Determine the [X, Y] coordinate at the center of the cell enclosing the given text.  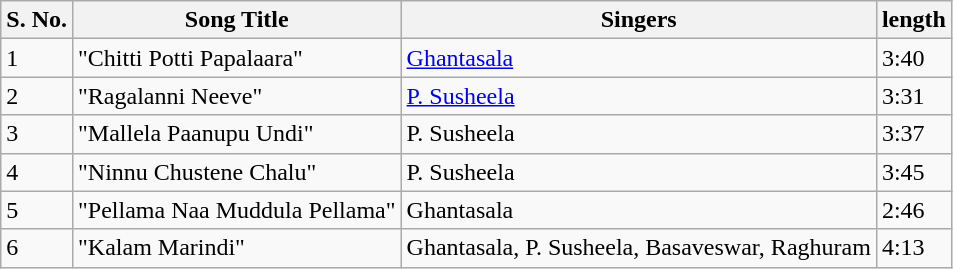
3:40 [914, 58]
4 [37, 172]
6 [37, 248]
"Mallela Paanupu Undi" [236, 134]
"Ninnu Chustene Chalu" [236, 172]
2:46 [914, 210]
3:31 [914, 96]
"Pellama Naa Muddula Pellama" [236, 210]
"Ragalanni Neeve" [236, 96]
5 [37, 210]
3:45 [914, 172]
"Kalam Marindi" [236, 248]
Singers [638, 20]
length [914, 20]
Song Title [236, 20]
Ghantasala, P. Susheela, Basaveswar, Raghuram [638, 248]
"Chitti Potti Papalaara" [236, 58]
1 [37, 58]
S. No. [37, 20]
2 [37, 96]
4:13 [914, 248]
3 [37, 134]
3:37 [914, 134]
